Locate the cell with the specified text and output its [x, y] center coordinate. 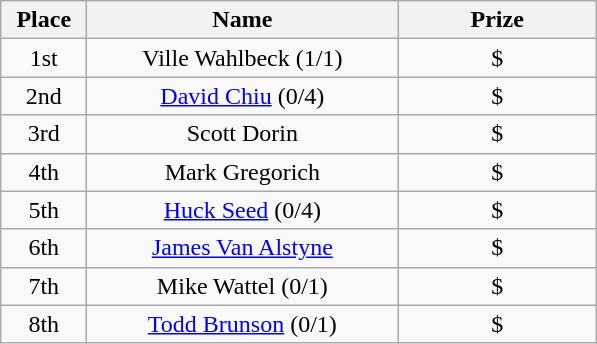
1st [44, 58]
3rd [44, 134]
Scott Dorin [242, 134]
8th [44, 324]
5th [44, 210]
James Van Alstyne [242, 248]
Mark Gregorich [242, 172]
Huck Seed (0/4) [242, 210]
Place [44, 20]
David Chiu (0/4) [242, 96]
6th [44, 248]
Name [242, 20]
Mike Wattel (0/1) [242, 286]
Prize [498, 20]
4th [44, 172]
2nd [44, 96]
Ville Wahlbeck (1/1) [242, 58]
Todd Brunson (0/1) [242, 324]
7th [44, 286]
